Pinpoint the cell where the given text exists, returning its [x, y] midpoint coordinate. 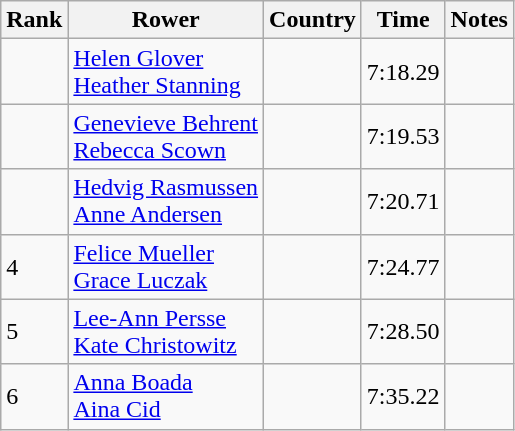
Helen GloverHeather Stanning [166, 72]
7:19.53 [403, 136]
Rank [34, 20]
Country [313, 20]
Time [403, 20]
7:28.50 [403, 332]
7:18.29 [403, 72]
Anna BoadaAina Cid [166, 396]
Lee-Ann PersseKate Christowitz [166, 332]
Rower [166, 20]
5 [34, 332]
4 [34, 266]
Hedvig RasmussenAnne Andersen [166, 202]
7:35.22 [403, 396]
7:24.77 [403, 266]
6 [34, 396]
Felice MuellerGrace Luczak [166, 266]
Genevieve BehrentRebecca Scown [166, 136]
7:20.71 [403, 202]
Notes [479, 20]
